Provide the (X, Y) coordinate of the cell's center where the given text is located.  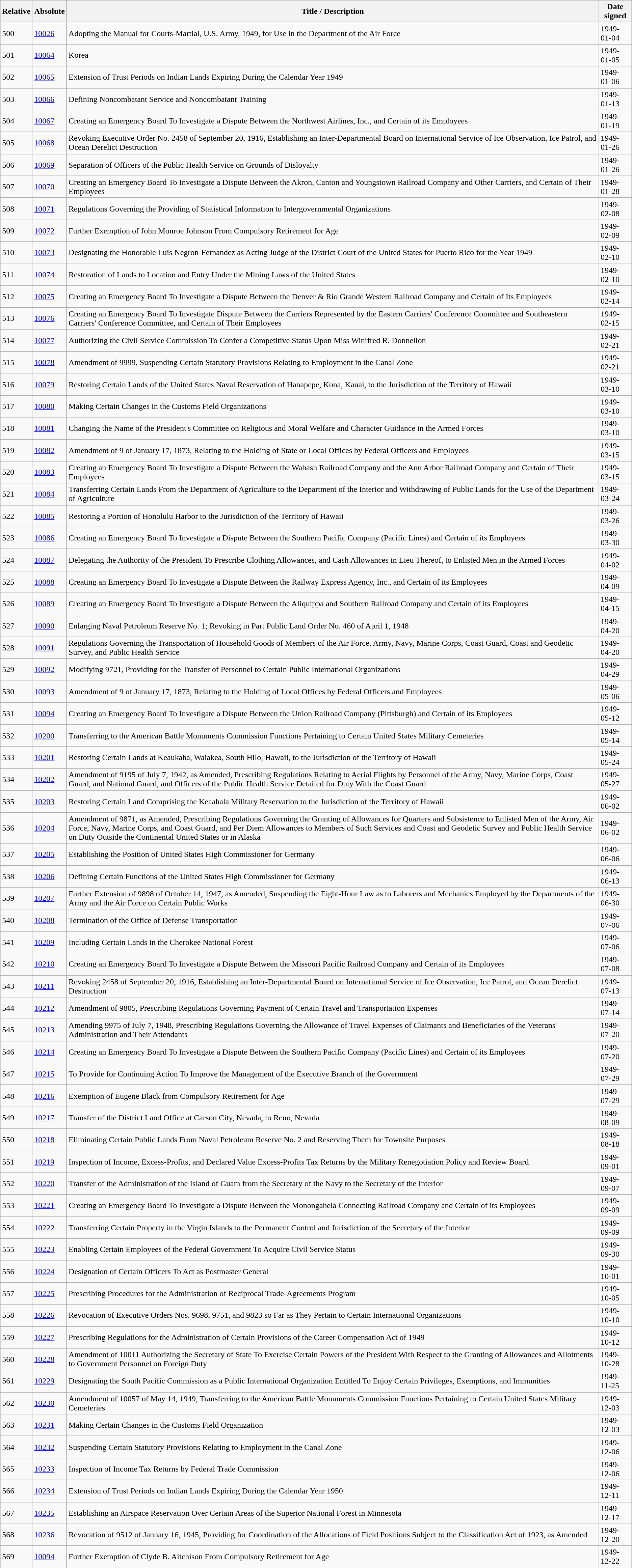
1949-05-12 (615, 714)
1949-10-28 (615, 1360)
1949-01-28 (615, 187)
512 (16, 297)
10202 (50, 779)
10091 (50, 648)
Defining Certain Functions of the United States High Commissioner for Germany (333, 876)
1949-02-08 (615, 208)
10215 (50, 1074)
10086 (50, 538)
10231 (50, 1425)
528 (16, 648)
1949-04-09 (615, 582)
530 (16, 692)
Including Certain Lands in the Cherokee National Forest (333, 942)
508 (16, 208)
540 (16, 920)
Inspection of Income, Excess-Profits, and Declared Value Excess-Profits Tax Returns by the Military Renegotiation Policy and Review Board (333, 1162)
Korea (333, 55)
548 (16, 1096)
529 (16, 670)
564 (16, 1447)
535 (16, 802)
10093 (50, 692)
10236 (50, 1535)
10211 (50, 986)
545 (16, 1030)
Creating an Emergency Board To Investigate a Dispute Between the Missouri Pacific Railroad Company and Certain of its Employees (333, 964)
10216 (50, 1096)
10213 (50, 1030)
1949-10-05 (615, 1293)
1949-02-09 (615, 231)
10226 (50, 1315)
10200 (50, 735)
Making Certain Changes in the Customs Field Organizations (333, 406)
10065 (50, 77)
517 (16, 406)
Creating an Emergency Board To Investigate a Dispute Between the Union Railroad Company (Pittsburgh) and Certain of its Employees (333, 714)
501 (16, 55)
1949-05-14 (615, 735)
1949-06-13 (615, 876)
552 (16, 1183)
1949-09-07 (615, 1183)
1949-11-25 (615, 1381)
1949-01-05 (615, 55)
539 (16, 898)
10205 (50, 854)
1949-06-06 (615, 854)
10235 (50, 1513)
1949-10-10 (615, 1315)
519 (16, 450)
566 (16, 1491)
10218 (50, 1140)
10078 (50, 362)
Creating an Emergency Board To Investigate a Dispute Between the Monongahela Connecting Railroad Company and Certain of its Employees (333, 1206)
Further Exemption of Clyde B. Aitchison From Compulsory Retirement for Age (333, 1557)
Relative (16, 11)
1949-04-02 (615, 560)
10214 (50, 1052)
1949-05-27 (615, 779)
1949-06-30 (615, 898)
Further Exemption of John Monroe Johnson From Compulsory Retirement for Age (333, 231)
10073 (50, 252)
1949-08-18 (615, 1140)
Prescribing Procedures for the Administration of Reciprocal Trade-Agreements Program (333, 1293)
Enlarging Naval Petroleum Reserve No. 1; Revoking in Part Public Land Order No. 460 of April 1, 1948 (333, 625)
559 (16, 1337)
Transferring Certain Property in the Virgin Islands to the Permanent Control and Jurisdiction of the Secretary of the Interior (333, 1227)
Transfer of the Administration of the Island of Guam from the Secretary of the Navy to the Secretary of the Interior (333, 1183)
10067 (50, 121)
Transferring to the American Battle Monuments Commission Functions Pertaining to Certain United States Military Cemeteries (333, 735)
10220 (50, 1183)
541 (16, 942)
515 (16, 362)
Regulations Governing the Providing of Statistical Information to Intergovernmental Organizations (333, 208)
Enabling Certain Employees of the Federal Government To Acquire Civil Service Status (333, 1250)
Date signed (615, 11)
10089 (50, 604)
Authorizing the Civil Service Commission To Confer a Competitive Status Upon Miss Winifred R. Donnellon (333, 341)
Creating an Emergency Board To Investigate a Dispute Between the Northwest Airlines, Inc., and Certain of its Employees (333, 121)
1949-03-30 (615, 538)
524 (16, 560)
10075 (50, 297)
10090 (50, 625)
Inspection of Income Tax Returns by Federal Trade Commission (333, 1469)
Amendment of 9805, Prescribing Regulations Governing Payment of Certain Travel and Transportation Expenses (333, 1008)
Creating an Emergency Board To Investigate a Dispute Between the Railway Express Agency, Inc., and Certain of its Employees (333, 582)
10076 (50, 318)
10077 (50, 341)
10079 (50, 385)
10212 (50, 1008)
Restoring Certain Land Comprising the Keaahala Military Reservation to the Jurisdiction of the Territory of Hawaii (333, 802)
554 (16, 1227)
10087 (50, 560)
523 (16, 538)
10233 (50, 1469)
525 (16, 582)
Amendment of 9999, Suspending Certain Statutory Provisions Relating to Employment in the Canal Zone (333, 362)
520 (16, 472)
534 (16, 779)
10232 (50, 1447)
10203 (50, 802)
568 (16, 1535)
10088 (50, 582)
10209 (50, 942)
Exemption of Eugene Black from Compulsory Retirement for Age (333, 1096)
506 (16, 165)
Amendment of 9 of January 17, 1873, Relating to the Holding of State or Local Offices by Federal Officers and Employees (333, 450)
1949-12-11 (615, 1491)
516 (16, 385)
514 (16, 341)
546 (16, 1052)
1949-01-13 (615, 99)
Creating an Emergency Board To Investigate a Dispute Between the Aliquippa and Southern Railroad Company and Certain of its Employees (333, 604)
Revocation of Executive Orders Nos. 9698, 9751, and 9823 so Far as They Pertain to Certain International Organizations (333, 1315)
569 (16, 1557)
527 (16, 625)
531 (16, 714)
1949-07-13 (615, 986)
542 (16, 964)
532 (16, 735)
538 (16, 876)
505 (16, 143)
10068 (50, 143)
1949-07-08 (615, 964)
1949-12-17 (615, 1513)
1949-10-12 (615, 1337)
10083 (50, 472)
544 (16, 1008)
10217 (50, 1118)
500 (16, 33)
1949-02-15 (615, 318)
Establishing an Airspace Reservation Over Certain Areas of the Superior National Forest in Minnesota (333, 1513)
1949-05-06 (615, 692)
10082 (50, 450)
10230 (50, 1403)
507 (16, 187)
To Provide for Continuing Action To Improve the Management of the Executive Branch of the Government (333, 1074)
511 (16, 275)
502 (16, 77)
1949-12-22 (615, 1557)
549 (16, 1118)
1949-09-01 (615, 1162)
1949-01-06 (615, 77)
Absolute (50, 11)
550 (16, 1140)
10224 (50, 1271)
533 (16, 758)
Adopting the Manual for Courts-Martial, U.S. Army, 1949, for Use in the Department of the Air Force (333, 33)
Modifying 9721, Providing for the Transfer of Personnel to Certain Public International Organizations (333, 670)
1949-01-04 (615, 33)
Making Certain Changes in the Customs Field Organization (333, 1425)
Restoring Certain Lands of the United States Naval Reservation of Hanapepe, Kona, Kauai, to the Jurisdiction of the Territory of Hawaii (333, 385)
1949-09-30 (615, 1250)
1949-05-24 (615, 758)
10074 (50, 275)
1949-12-20 (615, 1535)
513 (16, 318)
Transfer of the District Land Office at Carson City, Nevada, to Reno, Nevada (333, 1118)
565 (16, 1469)
10219 (50, 1162)
553 (16, 1206)
562 (16, 1403)
10069 (50, 165)
521 (16, 494)
1949-10-01 (615, 1271)
504 (16, 121)
10228 (50, 1360)
Title / Description (333, 11)
1949-08-09 (615, 1118)
10081 (50, 428)
Eliminating Certain Public Lands From Naval Petroleum Reserve No. 2 and Reserving Them for Townsite Purposes (333, 1140)
557 (16, 1293)
10234 (50, 1491)
Changing the Name of the President's Committee on Religious and Moral Welfare and Character Guidance in the Armed Forces (333, 428)
551 (16, 1162)
518 (16, 428)
556 (16, 1271)
Extension of Trust Periods on Indian Lands Expiring During the Calendar Year 1949 (333, 77)
526 (16, 604)
1949-03-24 (615, 494)
509 (16, 231)
560 (16, 1360)
10204 (50, 828)
503 (16, 99)
Prescribing Regulations for the Administration of Certain Provisions of the Career Compensation Act of 1949 (333, 1337)
555 (16, 1250)
Restoration of Lands to Location and Entry Under the Mining Laws of the United States (333, 275)
Termination of the Office of Defense Transportation (333, 920)
Separation of Officers of the Public Health Service on Grounds of Disloyalty (333, 165)
10201 (50, 758)
10085 (50, 516)
10072 (50, 231)
10066 (50, 99)
10064 (50, 55)
10225 (50, 1293)
561 (16, 1381)
10227 (50, 1337)
Delegating the Authority of the President To Prescribe Clothing Allowances, and Cash Allowances in Lieu Thereof, to Enlisted Men in the Armed Forces (333, 560)
Establishing the Position of United States High Commissioner for Germany (333, 854)
1949-04-29 (615, 670)
10084 (50, 494)
Suspending Certain Statutory Provisions Relating to Employment in the Canal Zone (333, 1447)
536 (16, 828)
Creating an Emergency Board To Investigate a Dispute Between the Denver & Rio Grande Western Railroad Company and Certain of Its Employees (333, 297)
10207 (50, 898)
10092 (50, 670)
510 (16, 252)
10221 (50, 1206)
10026 (50, 33)
522 (16, 516)
Restoring Certain Lands at Keaukaha, Waiakea, South Hilo, Hawaii, to the Jurisdiction of the Territory of Hawaii (333, 758)
1949-04-15 (615, 604)
Extension of Trust Periods on Indian Lands Expiring During the Calendar Year 1950 (333, 1491)
10206 (50, 876)
543 (16, 986)
1949-03-26 (615, 516)
547 (16, 1074)
10222 (50, 1227)
10223 (50, 1250)
Defining Noncombatant Service and Noncombatant Training (333, 99)
10210 (50, 964)
1949-01-19 (615, 121)
558 (16, 1315)
10080 (50, 406)
563 (16, 1425)
567 (16, 1513)
10229 (50, 1381)
1949-07-14 (615, 1008)
1949-02-14 (615, 297)
10071 (50, 208)
Designation of Certain Officers To Act as Postmaster General (333, 1271)
Restoring a Portion of Honolulu Harbor to the Jurisdiction of the Territory of Hawaii (333, 516)
Designating the South Pacific Commission as a Public International Organization Entitled To Enjoy Certain Privileges, Exemptions, and Immunities (333, 1381)
Amendment of 9 of January 17, 1873, Relating to the Holding of Local Offices by Federal Officers and Employees (333, 692)
537 (16, 854)
Designating the Honorable Luis Negron-Fernandez as Acting Judge of the District Court of the United States for Puerto Rico for the Year 1949 (333, 252)
10208 (50, 920)
10070 (50, 187)
